Scan for the cell matching the given text and deliver its [x, y] coordinate at center. 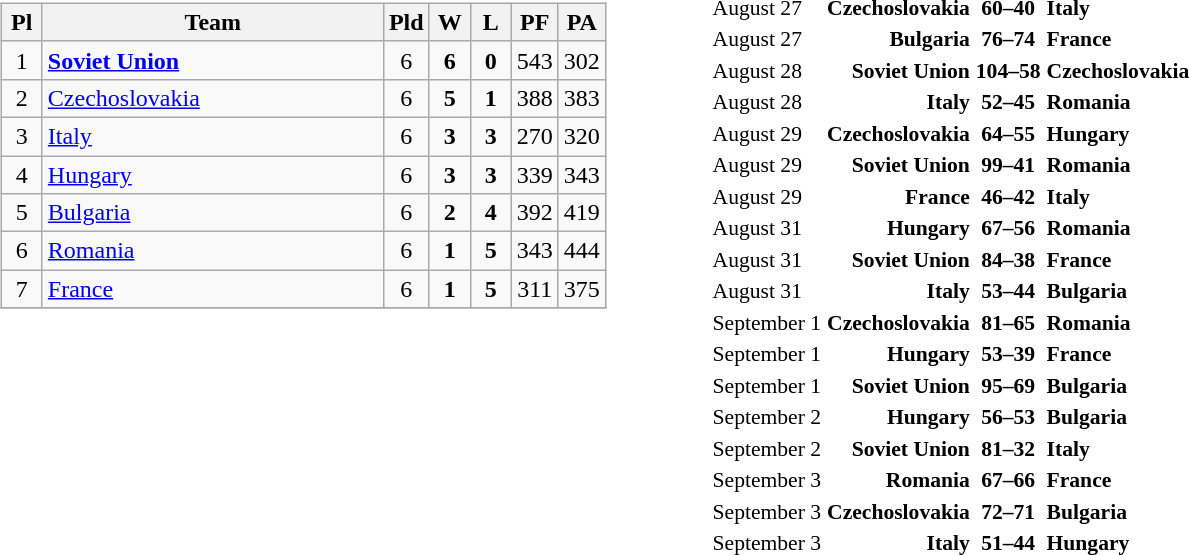
104–58 [1008, 70]
375 [582, 289]
419 [582, 213]
Team [212, 22]
0 [490, 60]
L [490, 22]
84–38 [1008, 260]
270 [534, 136]
76–74 [1008, 39]
PF [534, 22]
311 [534, 289]
67–56 [1008, 228]
444 [582, 251]
52–45 [1008, 102]
320 [582, 136]
72–71 [1008, 512]
81–65 [1008, 322]
392 [534, 213]
56–53 [1008, 417]
64–55 [1008, 134]
46–42 [1008, 196]
302 [582, 60]
543 [534, 60]
383 [582, 98]
PA [582, 22]
99–41 [1008, 165]
81–32 [1008, 448]
7 [22, 289]
339 [534, 175]
W [450, 22]
53–44 [1008, 291]
Pl [22, 22]
95–69 [1008, 386]
67–66 [1008, 480]
53–39 [1008, 354]
Pld [406, 22]
388 [534, 98]
August 27 [767, 39]
